Capture the cell that displays the provided text and extract its [x, y] central coordinate. 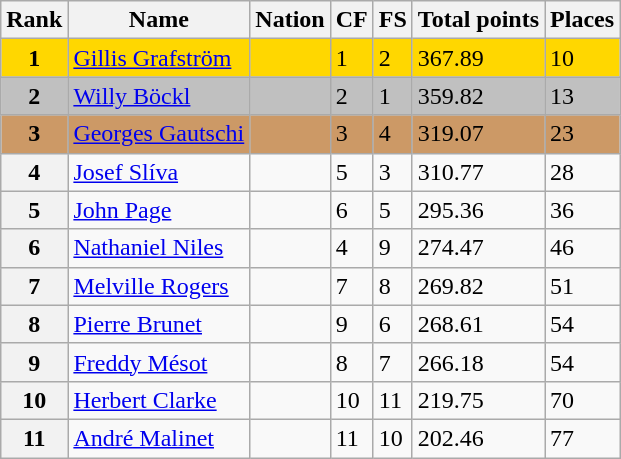
Georges Gautschi [159, 134]
359.82 [478, 96]
28 [582, 172]
51 [582, 286]
CF [352, 20]
Name [159, 20]
John Page [159, 210]
295.36 [478, 210]
13 [582, 96]
Freddy Mésot [159, 362]
269.82 [478, 286]
Rank [34, 20]
70 [582, 400]
Nathaniel Niles [159, 248]
Herbert Clarke [159, 400]
23 [582, 134]
46 [582, 248]
Total points [478, 20]
FS [392, 20]
367.89 [478, 58]
202.46 [478, 438]
266.18 [478, 362]
274.47 [478, 248]
Places [582, 20]
Pierre Brunet [159, 324]
268.61 [478, 324]
André Malinet [159, 438]
Willy Böckl [159, 96]
36 [582, 210]
Nation [290, 20]
219.75 [478, 400]
319.07 [478, 134]
77 [582, 438]
310.77 [478, 172]
Josef Slíva [159, 172]
Melville Rogers [159, 286]
Gillis Grafström [159, 58]
